Scan for the cell matching the given text and deliver its (x, y) coordinate at center. 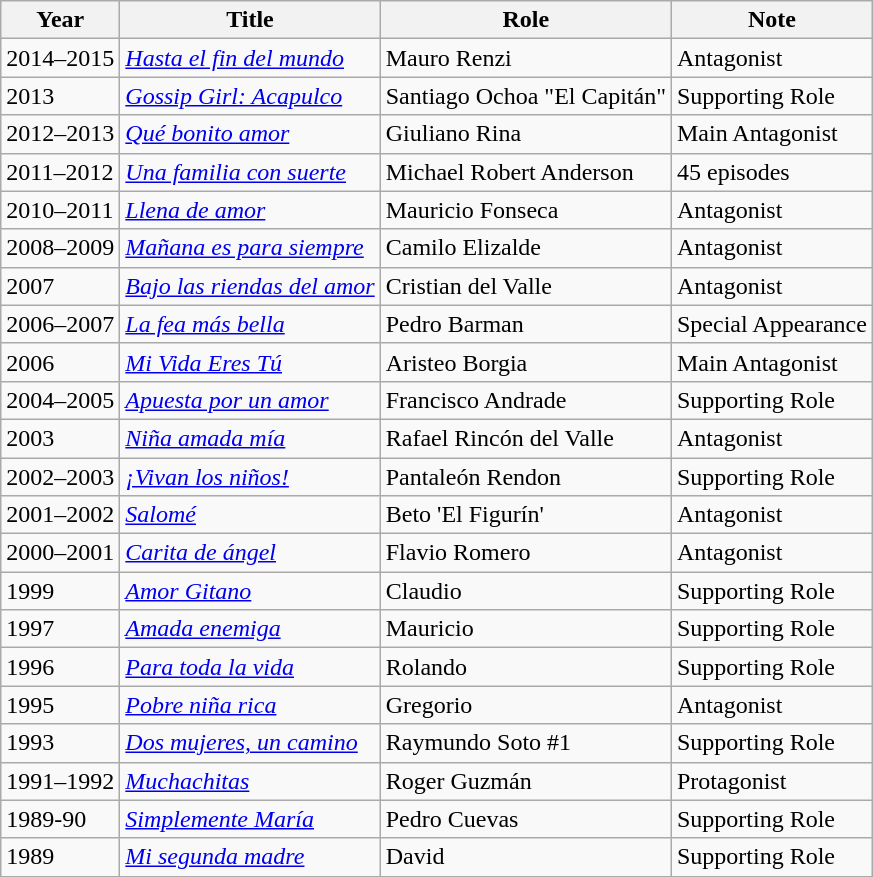
Mañana es para siempre (250, 248)
Pantaleón Rendon (526, 477)
Gregorio (526, 705)
Special Appearance (772, 324)
1995 (60, 705)
2006 (60, 362)
Pobre niña rica (250, 705)
Michael Robert Anderson (526, 172)
Salomé (250, 515)
2004–2005 (60, 400)
Beto 'El Figurín' (526, 515)
2013 (60, 96)
Amor Gitano (250, 591)
2003 (60, 438)
2010–2011 (60, 210)
1993 (60, 743)
Simplemente María (250, 819)
Rolando (526, 667)
Role (526, 20)
Note (772, 20)
Niña amada mía (250, 438)
Camilo Elizalde (526, 248)
2001–2002 (60, 515)
1989 (60, 857)
Carita de ángel (250, 553)
2008–2009 (60, 248)
Gossip Girl: Acapulco (250, 96)
Muchachitas (250, 781)
Claudio (526, 591)
1997 (60, 629)
Francisco Andrade (526, 400)
1989-90 (60, 819)
Mauro Renzi (526, 58)
Mauricio (526, 629)
La fea más bella (250, 324)
Llena de amor (250, 210)
Mi Vida Eres Tú (250, 362)
2006–2007 (60, 324)
Mi segunda madre (250, 857)
Amada enemiga (250, 629)
1991–1992 (60, 781)
¡Vivan los niños! (250, 477)
Roger Guzmán (526, 781)
2012–2013 (60, 134)
Santiago Ochoa "El Capitán" (526, 96)
Dos mujeres, un camino (250, 743)
2011–2012 (60, 172)
David (526, 857)
Cristian del Valle (526, 286)
Mauricio Fonseca (526, 210)
Qué bonito amor (250, 134)
1999 (60, 591)
2000–2001 (60, 553)
Hasta el fin del mundo (250, 58)
2002–2003 (60, 477)
Raymundo Soto #1 (526, 743)
Aristeo Borgia (526, 362)
2007 (60, 286)
Protagonist (772, 781)
Pedro Barman (526, 324)
Pedro Cuevas (526, 819)
Year (60, 20)
Giuliano Rina (526, 134)
Title (250, 20)
Flavio Romero (526, 553)
2014–2015 (60, 58)
Una familia con suerte (250, 172)
Apuesta por un amor (250, 400)
Bajo las riendas del amor (250, 286)
45 episodes (772, 172)
1996 (60, 667)
Para toda la vida (250, 667)
Rafael Rincón del Valle (526, 438)
